Search for the cell housing the specified text and yield its [X, Y] center coordinate. 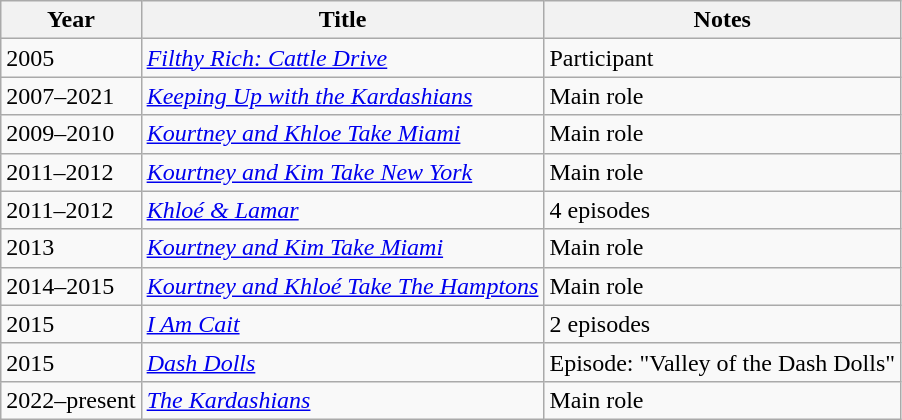
Year [71, 20]
2007–2021 [71, 96]
Kourtney and Khloé Take The Hamptons [342, 286]
Khloé & Lamar [342, 210]
Title [342, 20]
2 episodes [722, 324]
2009–2010 [71, 134]
2014–2015 [71, 286]
2005 [71, 58]
Keeping Up with the Kardashians [342, 96]
Dash Dolls [342, 362]
The Kardashians [342, 400]
Kourtney and Kim Take Miami [342, 248]
2022–present [71, 400]
Episode: "Valley of the Dash Dolls" [722, 362]
Kourtney and Kim Take New York [342, 172]
Filthy Rich: Cattle Drive [342, 58]
Kourtney and Khloe Take Miami [342, 134]
4 episodes [722, 210]
2013 [71, 248]
Notes [722, 20]
Participant [722, 58]
I Am Cait [342, 324]
